Capture the cell that displays the provided text and extract its [x, y] central coordinate. 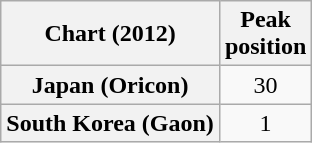
Chart (2012) [110, 34]
South Korea (Gaon) [110, 123]
Japan (Oricon) [110, 85]
Peakposition [265, 34]
30 [265, 85]
1 [265, 123]
